Determine the (X, Y) coordinate at the center of the cell enclosing the given text.  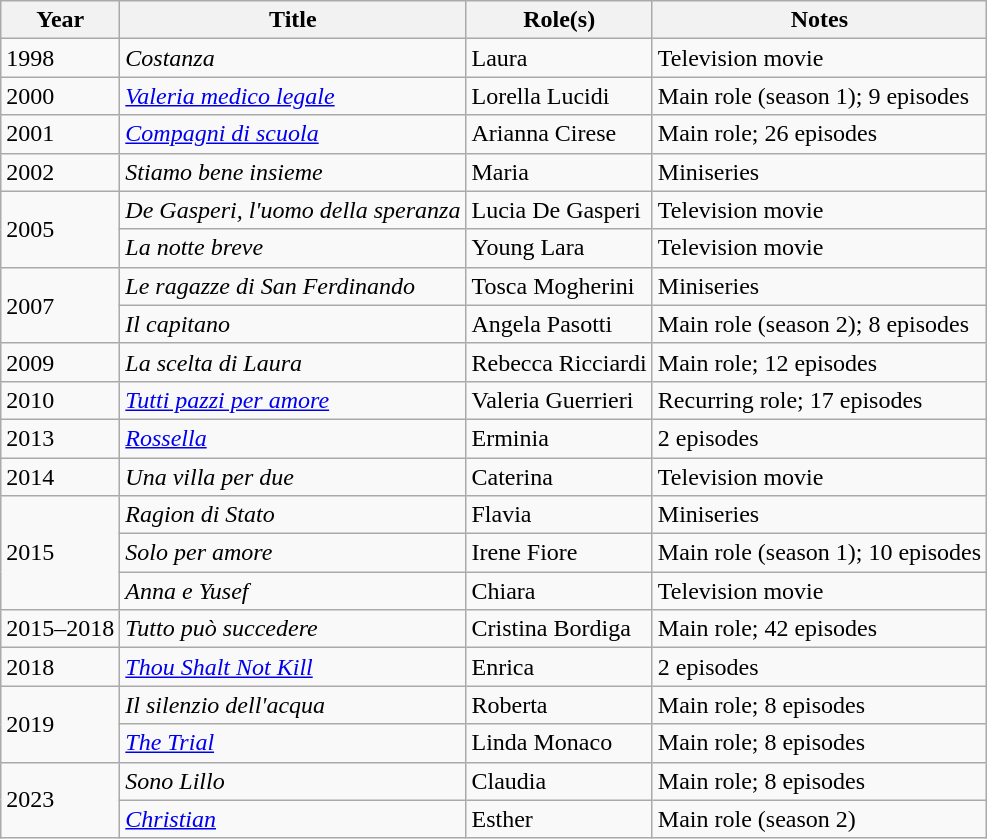
Main role (season 1); 10 episodes (819, 553)
Year (60, 20)
Costanza (293, 58)
Main role; 26 episodes (819, 134)
Main role; 12 episodes (819, 362)
1998 (60, 58)
Christian (293, 819)
Caterina (559, 477)
2023 (60, 800)
Esther (559, 819)
Sono Lillo (293, 781)
Stiamo bene insieme (293, 172)
Le ragazze di San Ferdinando (293, 286)
2010 (60, 400)
Chiara (559, 591)
Main role (season 1); 9 episodes (819, 96)
La scelta di Laura (293, 362)
Roberta (559, 705)
Main role (season 2) (819, 819)
Tutto può succedere (293, 629)
Young Lara (559, 248)
Compagni di scuola (293, 134)
Il silenzio dell'acqua (293, 705)
2015–2018 (60, 629)
2009 (60, 362)
2019 (60, 724)
Maria (559, 172)
2014 (60, 477)
Ragion di Stato (293, 515)
Claudia (559, 781)
Tosca Mogherini (559, 286)
2007 (60, 305)
Recurring role; 17 episodes (819, 400)
Cristina Bordiga (559, 629)
La notte breve (293, 248)
Arianna Cirese (559, 134)
The Trial (293, 743)
2013 (60, 438)
Tutti pazzi per amore (293, 400)
2000 (60, 96)
Role(s) (559, 20)
2001 (60, 134)
Solo per amore (293, 553)
Rossella (293, 438)
Una villa per due (293, 477)
Valeria Guerrieri (559, 400)
2002 (60, 172)
De Gasperi, l'uomo della speranza (293, 210)
2018 (60, 667)
2015 (60, 553)
Main role (season 2); 8 episodes (819, 324)
Lucia De Gasperi (559, 210)
Lorella Lucidi (559, 96)
Enrica (559, 667)
Valeria medico legale (293, 96)
Angela Pasotti (559, 324)
Notes (819, 20)
Flavia (559, 515)
Linda Monaco (559, 743)
Laura (559, 58)
Thou Shalt Not Kill (293, 667)
Title (293, 20)
Irene Fiore (559, 553)
Erminia (559, 438)
2005 (60, 229)
Rebecca Ricciardi (559, 362)
Il capitano (293, 324)
Anna e Yusef (293, 591)
Main role; 42 episodes (819, 629)
